Detect which cell encompasses the target text, then output its (X, Y) center coordinate. 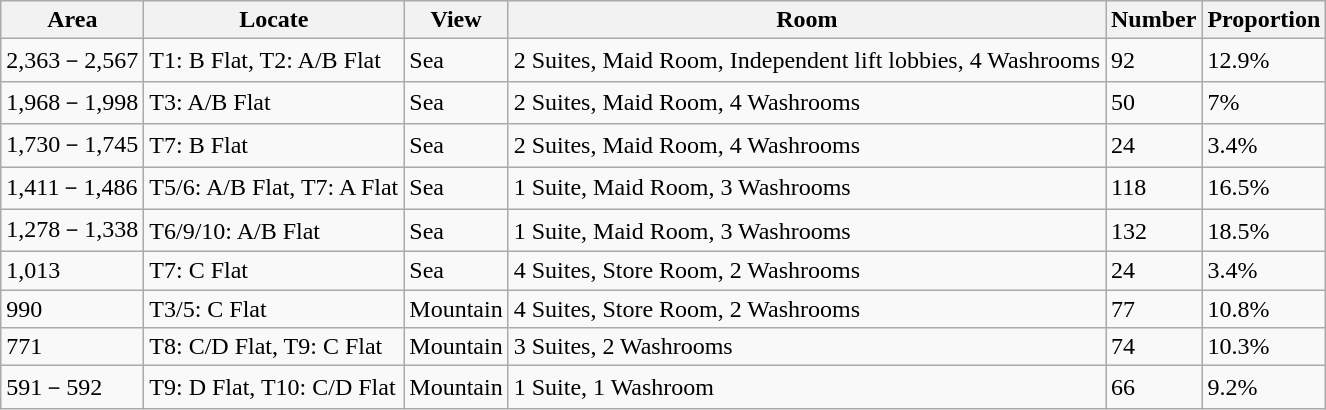
T5/6: A/B Flat, T7: A Flat (274, 188)
16.5% (1264, 188)
9.2% (1264, 388)
Area (72, 20)
Proportion (1264, 20)
T3: A/B Flat (274, 102)
10.3% (1264, 347)
1,730－1,745 (72, 146)
7% (1264, 102)
1 Suite, 1 Washroom (806, 388)
771 (72, 347)
12.9% (1264, 60)
1,278－1,338 (72, 230)
1,013 (72, 271)
2 Suites, Maid Room, Independent lift lobbies, 4 Washrooms (806, 60)
990 (72, 309)
Room (806, 20)
Number (1154, 20)
132 (1154, 230)
T7: C Flat (274, 271)
10.8% (1264, 309)
18.5% (1264, 230)
1,411－1,486 (72, 188)
T6/9/10: A/B Flat (274, 230)
View (456, 20)
77 (1154, 309)
118 (1154, 188)
66 (1154, 388)
50 (1154, 102)
1,968－1,998 (72, 102)
T3/5: C Flat (274, 309)
2,363－2,567 (72, 60)
T7: B Flat (274, 146)
3 Suites, 2 Washrooms (806, 347)
Locate (274, 20)
591－592 (72, 388)
74 (1154, 347)
T9: D Flat, T10: C/D Flat (274, 388)
T1: B Flat, T2: A/B Flat (274, 60)
92 (1154, 60)
T8: C/D Flat, T9: C Flat (274, 347)
